Return (x, y) of the center of cell containing provided text 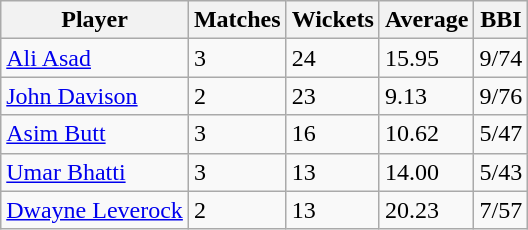
9/74 (501, 58)
BBI (501, 20)
Ali Asad (95, 58)
Wickets (332, 20)
Player (95, 20)
23 (332, 96)
John Davison (95, 96)
Asim Butt (95, 134)
9.13 (426, 96)
7/57 (501, 210)
24 (332, 58)
20.23 (426, 210)
5/47 (501, 134)
14.00 (426, 172)
5/43 (501, 172)
9/76 (501, 96)
Matches (237, 20)
16 (332, 134)
Average (426, 20)
10.62 (426, 134)
15.95 (426, 58)
Dwayne Leverock (95, 210)
Umar Bhatti (95, 172)
